For the text-containing cell, return its midpoint in [X, Y] coordinate format. 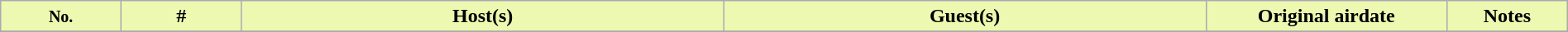
Host(s) [483, 16]
Notes [1507, 16]
# [181, 16]
No. [61, 16]
Original airdate [1327, 16]
Guest(s) [964, 16]
